Return the [X, Y] coordinate for the center point of the cell that contains the specified text.  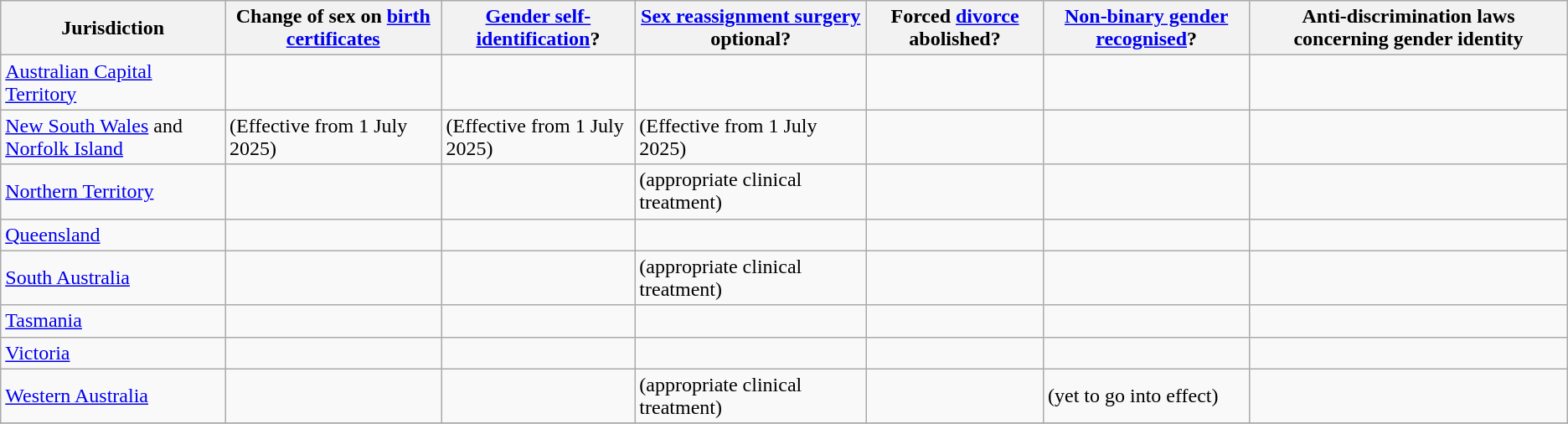
(yet to go into effect) [1146, 396]
Queensland [113, 235]
Non-binary gender recognised? [1146, 28]
New South Wales and Norfolk Island [113, 137]
Victoria [113, 353]
Gender self-identification? [538, 28]
Tasmania [113, 321]
Sex reassignment surgery optional? [750, 28]
Western Australia [113, 396]
Australian Capital Territory [113, 82]
Anti-discrimination laws concerning gender identity [1409, 28]
Northern Territory [113, 191]
South Australia [113, 278]
Change of sex on birth certificates [333, 28]
Jurisdiction [113, 28]
Forced divorce abolished? [955, 28]
